Identify which cell holds the provided text, then report its [x, y] central coordinate. 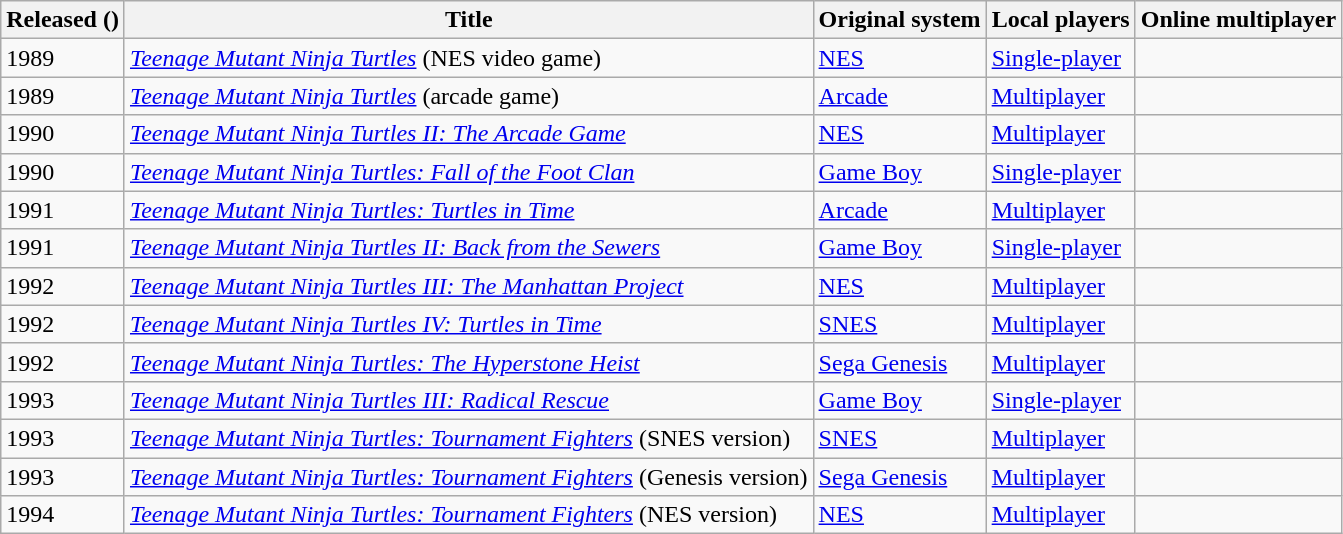
1994 [63, 515]
Teenage Mutant Ninja Turtles (NES video game) [468, 58]
Teenage Mutant Ninja Turtles: Tournament Fighters (Genesis version) [468, 477]
Teenage Mutant Ninja Turtles IV: Turtles in Time [468, 324]
Teenage Mutant Ninja Turtles III: Radical Rescue [468, 400]
Local players [1060, 20]
Original system [900, 20]
Teenage Mutant Ninja Turtles: Fall of the Foot Clan [468, 172]
Teenage Mutant Ninja Turtles II: Back from the Sewers [468, 248]
Title [468, 20]
Teenage Mutant Ninja Turtles: Tournament Fighters (SNES version) [468, 438]
Teenage Mutant Ninja Turtles: Turtles in Time [468, 210]
Teenage Mutant Ninja Turtles III: The Manhattan Project [468, 286]
Released () [63, 20]
Teenage Mutant Ninja Turtles II: The Arcade Game [468, 134]
Teenage Mutant Ninja Turtles (arcade game) [468, 96]
Teenage Mutant Ninja Turtles: Tournament Fighters (NES version) [468, 515]
Online multiplayer [1238, 20]
Teenage Mutant Ninja Turtles: The Hyperstone Heist [468, 362]
